Capture the cell that displays the provided text and extract its (x, y) central coordinate. 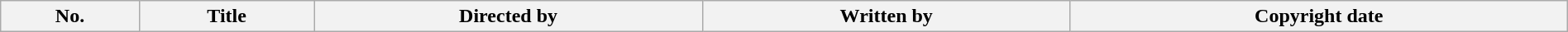
Written by (887, 16)
No. (70, 16)
Title (227, 16)
Copyright date (1318, 16)
Directed by (508, 16)
